From the cell containing the given text, extract its center point as (x, y) coordinate. 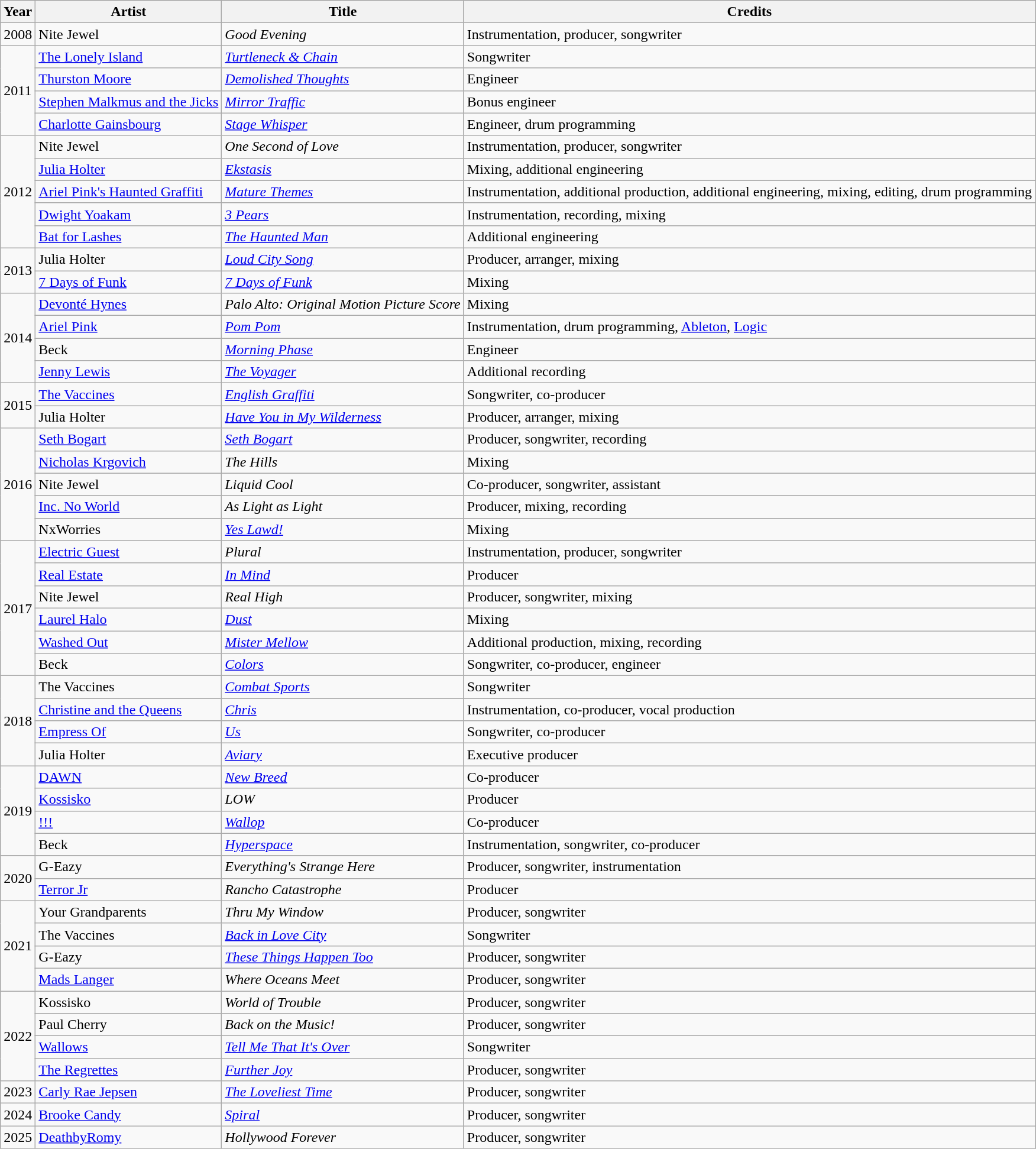
The Haunted Man (343, 237)
Artist (129, 12)
2025 (18, 1137)
Devonté Hynes (129, 305)
Demolished Thoughts (343, 79)
Songwriter, co-producer, engineer (749, 665)
The Loveliest Time (343, 1092)
Instrumentation, additional production, additional engineering, mixing, editing, drum programming (749, 192)
DeathbyRomy (129, 1137)
2015 (18, 406)
2017 (18, 608)
2021 (18, 946)
2008 (18, 34)
Instrumentation, co-producer, vocal production (749, 710)
English Graffiti (343, 394)
2024 (18, 1115)
Thru My Window (343, 912)
3 Pears (343, 214)
Good Evening (343, 34)
Tell Me That It's Over (343, 1047)
Real High (343, 597)
Wallows (129, 1047)
Dust (343, 619)
Engineer, drum programming (749, 124)
As Light as Light (343, 507)
2011 (18, 90)
Chris (343, 710)
Morning Phase (343, 349)
Have You in My Wilderness (343, 417)
2012 (18, 192)
2023 (18, 1092)
Everything's Strange Here (343, 867)
These Things Happen Too (343, 957)
Year (18, 12)
One Second of Love (343, 147)
Executive producer (749, 755)
Mister Mellow (343, 642)
Ariel Pink (129, 327)
!!! (129, 822)
Empress Of (129, 732)
The Voyager (343, 372)
Thurston Moore (129, 79)
Liquid Cool (343, 484)
2013 (18, 270)
Where Oceans Meet (343, 979)
Us (343, 732)
Charlotte Gainsbourg (129, 124)
Wallop (343, 822)
Carly Rae Jepsen (129, 1092)
DAWN (129, 777)
Ariel Pink's Haunted Graffiti (129, 192)
Back on the Music! (343, 1025)
Mads Langer (129, 979)
Stage Whisper (343, 124)
Credits (749, 12)
Bat for Lashes (129, 237)
Hollywood Forever (343, 1137)
World of Trouble (343, 1002)
Additional recording (749, 372)
Combat Sports (343, 687)
2020 (18, 878)
Producer, songwriter, recording (749, 439)
Additional engineering (749, 237)
Mixing, additional engineering (749, 169)
New Breed (343, 777)
Ekstasis (343, 169)
Instrumentation, recording, mixing (749, 214)
Mature Themes (343, 192)
2022 (18, 1036)
The Hills (343, 462)
Yes Lawd! (343, 529)
Real Estate (129, 574)
Producer, songwriter, mixing (749, 597)
Brooke Candy (129, 1115)
In Mind (343, 574)
Pom Pom (343, 327)
Nicholas Krgovich (129, 462)
Bonus engineer (749, 102)
Rancho Catastrophe (343, 889)
Spiral (343, 1115)
2018 (18, 721)
Palo Alto: Original Motion Picture Score (343, 305)
Aviary (343, 755)
NxWorries (129, 529)
2014 (18, 338)
Hyperspace (343, 844)
Christine and the Queens (129, 710)
Plural (343, 552)
Electric Guest (129, 552)
The Lonely Island (129, 57)
Producer, mixing, recording (749, 507)
Mirror Traffic (343, 102)
Producer, songwriter, instrumentation (749, 867)
Instrumentation, drum programming, Ableton, Logic (749, 327)
Laurel Halo (129, 619)
Terror Jr (129, 889)
Dwight Yoakam (129, 214)
Washed Out (129, 642)
LOW (343, 800)
2016 (18, 484)
Further Joy (343, 1070)
Paul Cherry (129, 1025)
Instrumentation, songwriter, co-producer (749, 844)
The Regrettes (129, 1070)
Jenny Lewis (129, 372)
Additional production, mixing, recording (749, 642)
Back in Love City (343, 934)
Loud City Song (343, 259)
Stephen Malkmus and the Jicks (129, 102)
Title (343, 12)
Colors (343, 665)
2019 (18, 811)
Co-producer, songwriter, assistant (749, 484)
Inc. No World (129, 507)
Turtleneck & Chain (343, 57)
Your Grandparents (129, 912)
